Extract the [X, Y] coordinate from the center of the cell holding the provided text.  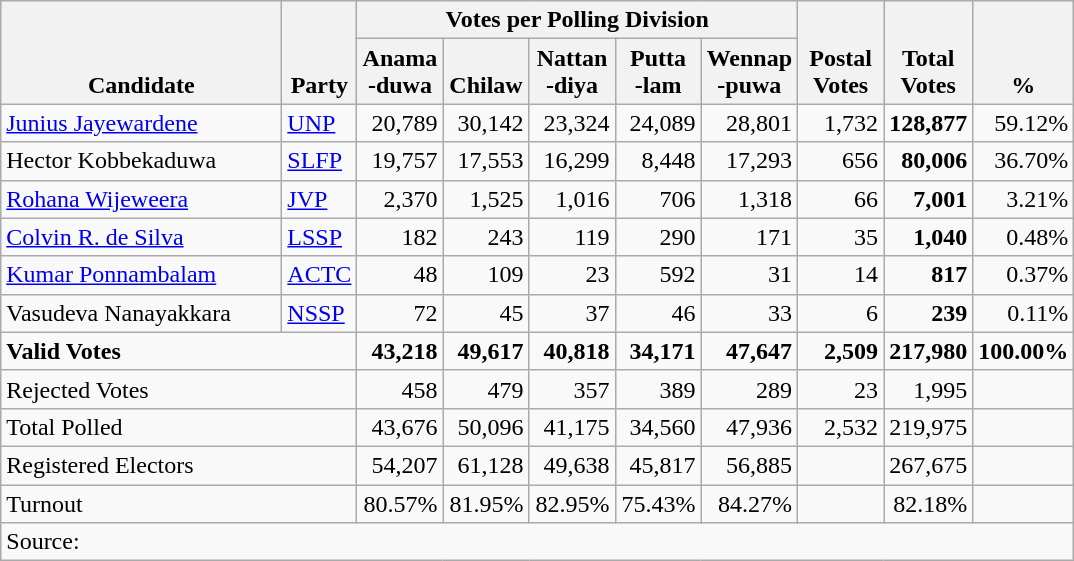
NSSP [320, 313]
23,324 [572, 123]
Hector Kobbekaduwa [142, 161]
20,789 [400, 123]
Kumar Ponnambalam [142, 275]
2,370 [400, 199]
1,016 [572, 199]
UNP [320, 123]
3.21% [1024, 199]
239 [928, 313]
33 [749, 313]
357 [572, 389]
592 [658, 275]
82.95% [572, 503]
171 [749, 237]
1,318 [749, 199]
35 [841, 237]
Source: [538, 542]
243 [486, 237]
Rohana Wijeweera [142, 199]
81.95% [486, 503]
36.70% [1024, 161]
Valid Votes [179, 351]
75.43% [658, 503]
6 [841, 313]
217,980 [928, 351]
40,818 [572, 351]
Wennap-puwa [749, 72]
ACTC [320, 275]
17,553 [486, 161]
Turnout [179, 503]
289 [749, 389]
24,089 [658, 123]
1,732 [841, 123]
Registered Electors [179, 465]
479 [486, 389]
82.18% [928, 503]
100.00% [1024, 351]
Total Polled [179, 427]
41,175 [572, 427]
109 [486, 275]
45 [486, 313]
128,877 [928, 123]
458 [400, 389]
14 [841, 275]
17,293 [749, 161]
28,801 [749, 123]
16,299 [572, 161]
34,171 [658, 351]
45,817 [658, 465]
19,757 [400, 161]
706 [658, 199]
Junius Jayewardene [142, 123]
817 [928, 275]
0.48% [1024, 237]
267,675 [928, 465]
2,532 [841, 427]
PostalVotes [841, 52]
Colvin R. de Silva [142, 237]
Total Votes [928, 52]
80.57% [400, 503]
2,509 [841, 351]
8,448 [658, 161]
43,676 [400, 427]
43,218 [400, 351]
47,936 [749, 427]
54,207 [400, 465]
Party [320, 52]
31 [749, 275]
30,142 [486, 123]
1,995 [928, 389]
61,128 [486, 465]
1,040 [928, 237]
47,647 [749, 351]
66 [841, 199]
72 [400, 313]
Vasudeva Nanayakkara [142, 313]
Votes per Polling Division [578, 20]
37 [572, 313]
219,975 [928, 427]
JVP [320, 199]
46 [658, 313]
% [1024, 52]
1,525 [486, 199]
656 [841, 161]
Candidate [142, 52]
7,001 [928, 199]
49,638 [572, 465]
59.12% [1024, 123]
Putta-lam [658, 72]
Anama-duwa [400, 72]
56,885 [749, 465]
SLFP [320, 161]
Chilaw [486, 72]
389 [658, 389]
48 [400, 275]
50,096 [486, 427]
0.37% [1024, 275]
49,617 [486, 351]
LSSP [320, 237]
182 [400, 237]
Rejected Votes [179, 389]
84.27% [749, 503]
Nattan-diya [572, 72]
80,006 [928, 161]
290 [658, 237]
34,560 [658, 427]
119 [572, 237]
0.11% [1024, 313]
